Capture the cell that displays the provided text and extract its (X, Y) central coordinate. 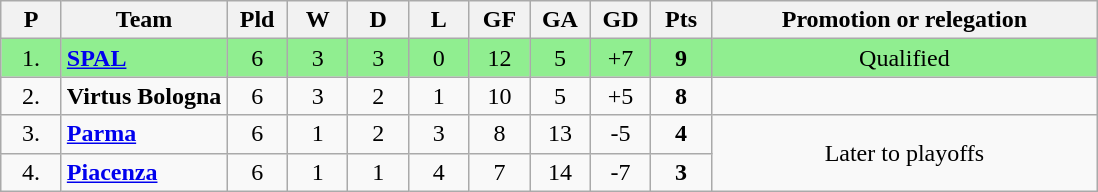
W (318, 20)
0 (440, 58)
9 (682, 58)
Later to playoffs (904, 153)
Pld (258, 20)
12 (500, 58)
14 (560, 172)
Parma (144, 134)
L (440, 20)
Promotion or relegation (904, 20)
Qualified (904, 58)
4. (32, 172)
+5 (620, 96)
Virtus Bologna (144, 96)
Piacenza (144, 172)
13 (560, 134)
3. (32, 134)
1. (32, 58)
GF (500, 20)
2. (32, 96)
10 (500, 96)
SPAL (144, 58)
D (378, 20)
Pts (682, 20)
-7 (620, 172)
-5 (620, 134)
GD (620, 20)
7 (500, 172)
Team (144, 20)
+7 (620, 58)
GA (560, 20)
P (32, 20)
